Extract the (x, y) coordinate from the center of the cell holding the provided text.  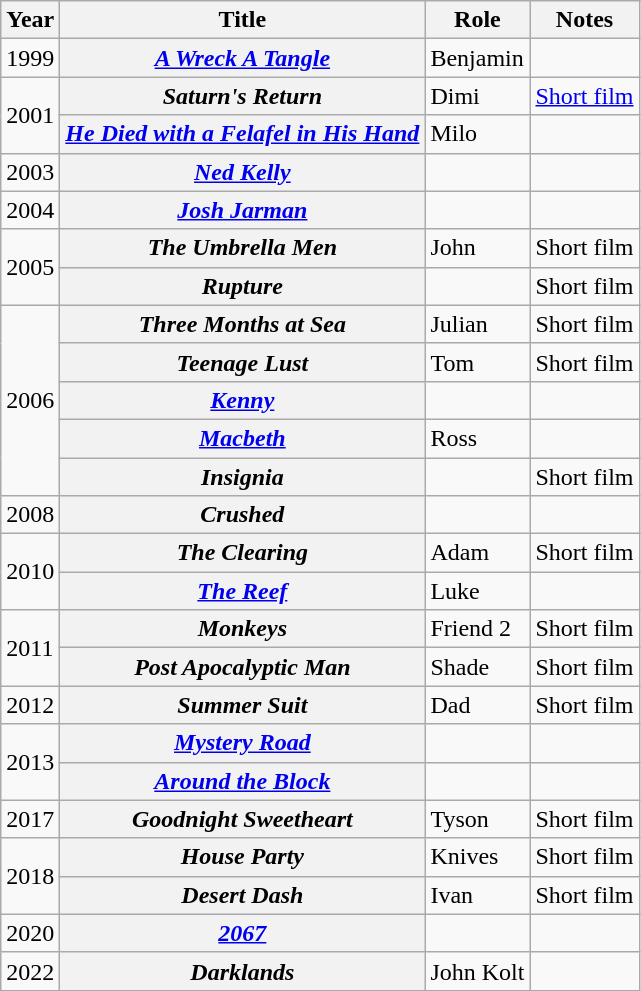
Post Apocalyptic Man (242, 667)
Ross (478, 438)
Teenage Lust (242, 362)
2001 (30, 115)
Julian (478, 324)
John (478, 248)
Josh Jarman (242, 210)
Luke (478, 591)
2017 (30, 819)
Rupture (242, 286)
Crushed (242, 515)
Knives (478, 857)
Ivan (478, 895)
House Party (242, 857)
Adam (478, 553)
1999 (30, 58)
Around the Block (242, 781)
Darklands (242, 971)
The Reef (242, 591)
2003 (30, 172)
Three Months at Sea (242, 324)
2020 (30, 933)
Mystery Road (242, 743)
Year (30, 20)
2022 (30, 971)
Goodnight Sweetheart (242, 819)
Shade (478, 667)
A Wreck A Tangle (242, 58)
Title (242, 20)
Ned Kelly (242, 172)
Summer Suit (242, 705)
Friend 2 (478, 629)
Macbeth (242, 438)
Dimi (478, 96)
2010 (30, 572)
Notes (584, 20)
Tyson (478, 819)
Milo (478, 134)
Kenny (242, 400)
Benjamin (478, 58)
2067 (242, 933)
2005 (30, 267)
John Kolt (478, 971)
2018 (30, 876)
2012 (30, 705)
2004 (30, 210)
2011 (30, 648)
2008 (30, 515)
Role (478, 20)
The Clearing (242, 553)
Dad (478, 705)
Insignia (242, 477)
Tom (478, 362)
Desert Dash (242, 895)
Saturn's Return (242, 96)
Monkeys (242, 629)
2006 (30, 400)
2013 (30, 762)
He Died with a Felafel in His Hand (242, 134)
The Umbrella Men (242, 248)
